Determine the [X, Y] coordinate at the center of the cell enclosing the given text.  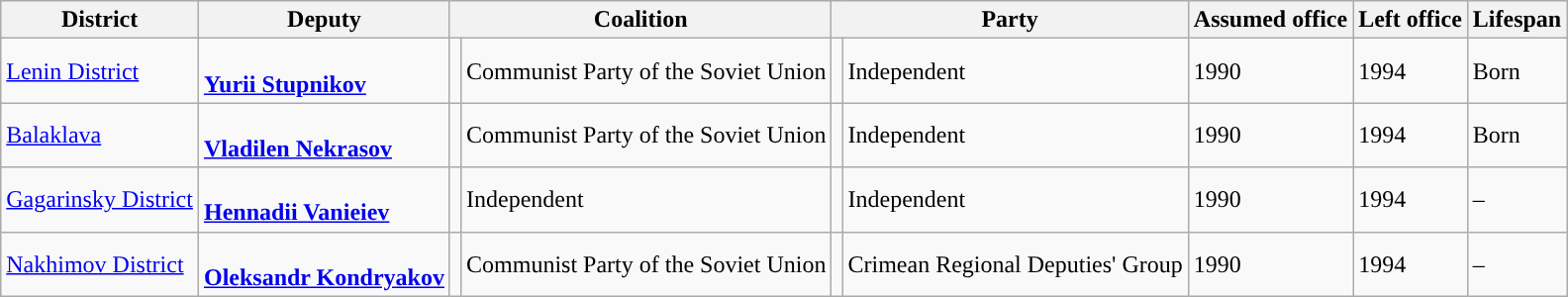
Left office [1411, 20]
Deputy [324, 20]
Vladilen Nekrasov [324, 135]
Hennadii Vanieiev [324, 200]
Party [1010, 20]
Yurii Stupnikov [324, 71]
Lenin District [100, 71]
Assumed office [1270, 20]
Oleksandr Kondryakov [324, 263]
Lifespan [1517, 20]
Coalition [639, 20]
District [100, 20]
Crimean Regional Deputies' Group [1016, 263]
Nakhimov District [100, 263]
Balaklava [100, 135]
Gagarinsky District [100, 200]
